For the text-containing cell, return its midpoint in [X, Y] coordinate format. 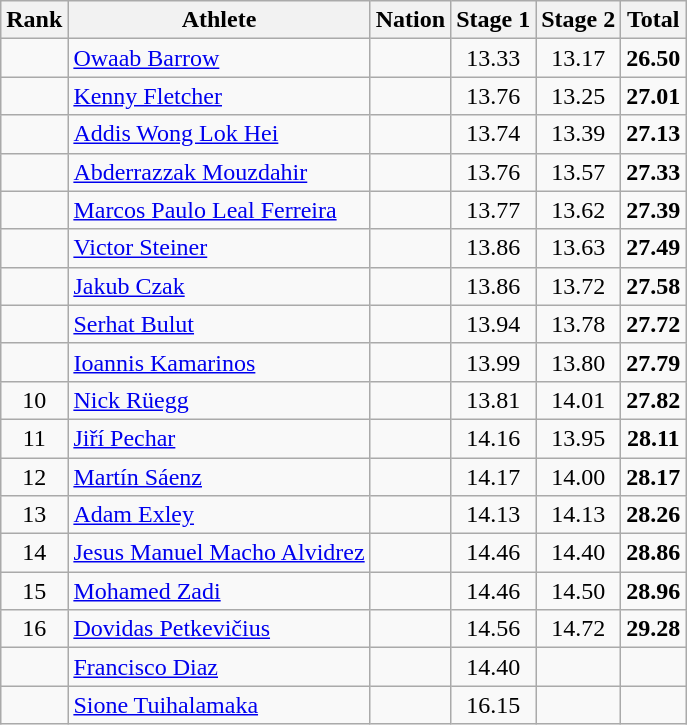
13.25 [578, 96]
Athlete [219, 20]
13.33 [494, 58]
13.17 [578, 58]
Kenny Fletcher [219, 96]
Marcos Paulo Leal Ferreira [219, 210]
Jiří Pechar [219, 438]
Abderrazzak Mouzdahir [219, 172]
14 [34, 553]
Martín Sáenz [219, 477]
13.94 [494, 324]
27.49 [654, 248]
Rank [34, 20]
28.86 [654, 553]
11 [34, 438]
10 [34, 400]
13.78 [578, 324]
Addis Wong Lok Hei [219, 134]
27.79 [654, 362]
Victor Steiner [219, 248]
14.56 [494, 629]
Jakub Czak [219, 286]
13.95 [578, 438]
27.72 [654, 324]
13.74 [494, 134]
27.13 [654, 134]
13.62 [578, 210]
16.15 [494, 705]
14.00 [578, 477]
Owaab Barrow [219, 58]
13.77 [494, 210]
13.72 [578, 286]
27.33 [654, 172]
Sione Tuihalamaka [219, 705]
13.80 [578, 362]
Adam Exley [219, 515]
Ioannis Kamarinos [219, 362]
28.96 [654, 591]
27.58 [654, 286]
12 [34, 477]
Stage 1 [494, 20]
13.63 [578, 248]
27.39 [654, 210]
14.50 [578, 591]
13 [34, 515]
27.82 [654, 400]
14.01 [578, 400]
13.39 [578, 134]
13.99 [494, 362]
28.17 [654, 477]
Jesus Manuel Macho Alvidrez [219, 553]
Stage 2 [578, 20]
14.16 [494, 438]
Serhat Bulut [219, 324]
Mohamed Zadi [219, 591]
14.72 [578, 629]
28.26 [654, 515]
28.11 [654, 438]
15 [34, 591]
Total [654, 20]
Nick Rüegg [219, 400]
27.01 [654, 96]
26.50 [654, 58]
16 [34, 629]
13.57 [578, 172]
Dovidas Petkevičius [219, 629]
14.17 [494, 477]
13.81 [494, 400]
Francisco Diaz [219, 667]
29.28 [654, 629]
Nation [410, 20]
